From the cell containing the given text, extract its center point as [X, Y] coordinate. 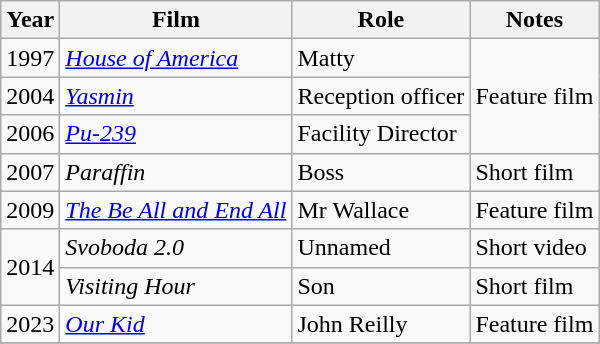
Mr Wallace [381, 210]
Our Kid [176, 324]
Role [381, 20]
Matty [381, 58]
Notes [534, 20]
Short video [534, 248]
John Reilly [381, 324]
2006 [30, 134]
Boss [381, 172]
Unnamed [381, 248]
2014 [30, 267]
Film [176, 20]
Pu-239 [176, 134]
2023 [30, 324]
Reception officer [381, 96]
Svoboda 2.0 [176, 248]
Yasmin [176, 96]
Year [30, 20]
The Be All and End All [176, 210]
House of America [176, 58]
Visiting Hour [176, 286]
Paraffin [176, 172]
1997 [30, 58]
2009 [30, 210]
Son [381, 286]
Facility Director [381, 134]
2007 [30, 172]
2004 [30, 96]
